Find where the given text appears and provide that cell's center as (X, Y) coordinate. 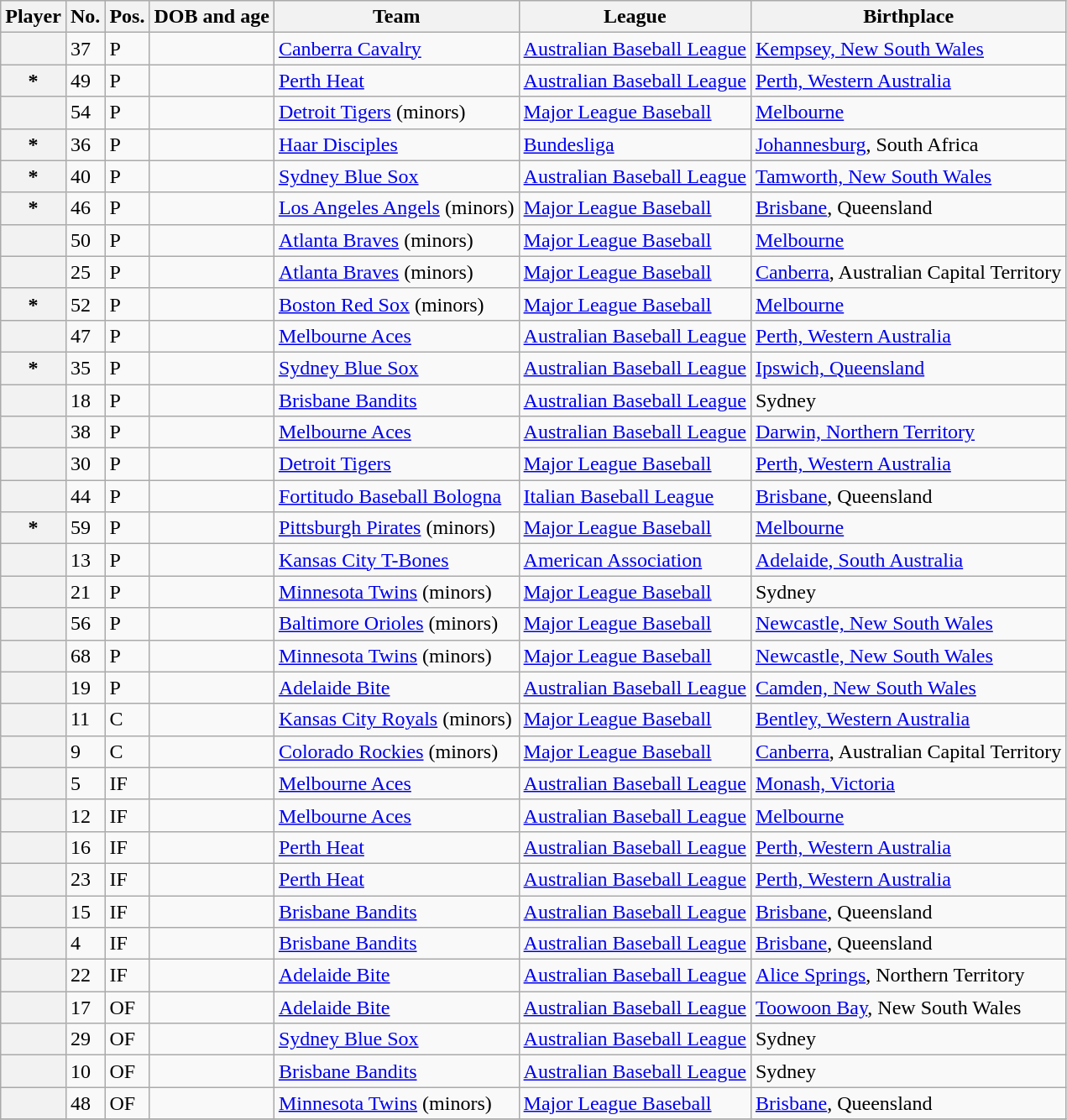
59 (85, 528)
9 (85, 751)
22 (85, 976)
38 (85, 432)
League (635, 17)
36 (85, 144)
Darwin, Northern Territory (908, 432)
Birthplace (908, 17)
Player (34, 17)
37 (85, 49)
Kempsey, New South Wales (908, 49)
Tamworth, New South Wales (908, 176)
Bentley, Western Australia (908, 720)
16 (85, 847)
No. (85, 17)
54 (85, 113)
Team (396, 17)
Johannesburg, South Africa (908, 144)
Haar Disciples (396, 144)
35 (85, 368)
48 (85, 1103)
68 (85, 656)
5 (85, 783)
30 (85, 464)
17 (85, 1007)
Pos. (128, 17)
15 (85, 911)
DOB and age (212, 17)
Fortitudo Baseball Bologna (396, 496)
Colorado Rockies (minors) (396, 751)
Canberra Cavalry (396, 49)
Kansas City T-Bones (396, 560)
18 (85, 400)
Pittsburgh Pirates (minors) (396, 528)
40 (85, 176)
50 (85, 240)
49 (85, 81)
Bundesliga (635, 144)
23 (85, 879)
46 (85, 208)
American Association (635, 560)
11 (85, 720)
25 (85, 272)
12 (85, 815)
44 (85, 496)
Toowoon Bay, New South Wales (908, 1007)
47 (85, 336)
Ipswich, Queensland (908, 368)
21 (85, 592)
Monash, Victoria (908, 783)
Kansas City Royals (minors) (396, 720)
Italian Baseball League (635, 496)
Los Angeles Angels (minors) (396, 208)
Detroit Tigers (minors) (396, 113)
Adelaide, South Australia (908, 560)
Detroit Tigers (396, 464)
Baltimore Orioles (minors) (396, 624)
Camden, New South Wales (908, 688)
13 (85, 560)
Boston Red Sox (minors) (396, 304)
56 (85, 624)
Alice Springs, Northern Territory (908, 976)
10 (85, 1071)
29 (85, 1039)
19 (85, 688)
4 (85, 944)
52 (85, 304)
